Determine the (x, y) coordinate at the center of the cell enclosing the given text.  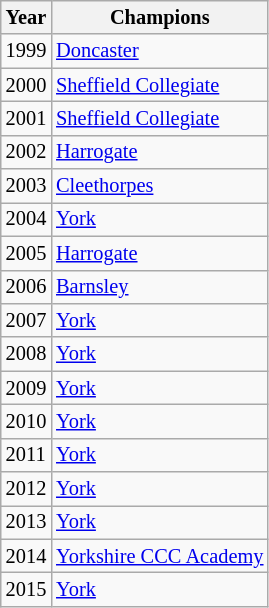
2011 (26, 455)
2005 (26, 253)
2009 (26, 388)
2013 (26, 522)
2007 (26, 320)
Doncaster (160, 51)
2014 (26, 556)
1999 (26, 51)
2006 (26, 287)
2010 (26, 421)
Yorkshire CCC Academy (160, 556)
2012 (26, 489)
Year (26, 17)
2015 (26, 589)
2001 (26, 118)
Barnsley (160, 287)
2002 (26, 152)
2000 (26, 85)
Champions (160, 17)
2004 (26, 219)
2003 (26, 186)
2008 (26, 354)
Cleethorpes (160, 186)
